Return [x, y] of the center of cell containing provided text 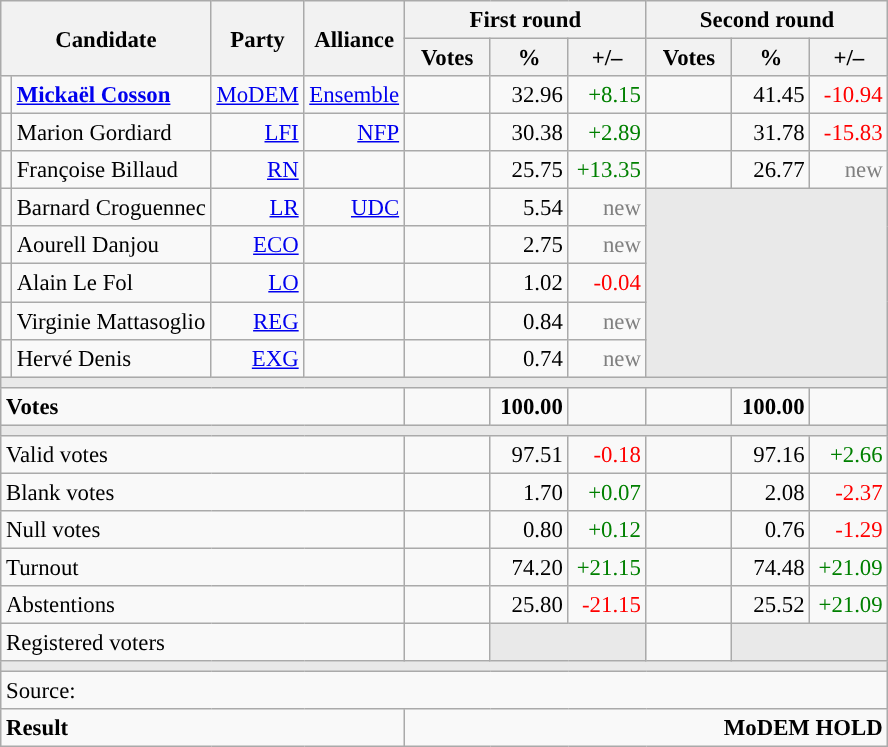
2.08 [771, 492]
NFP [354, 133]
Françoise Billaud [111, 170]
0.84 [529, 321]
+8.15 [607, 95]
Candidate [106, 38]
-15.83 [849, 133]
EXG [258, 358]
+0.07 [607, 492]
0.80 [529, 530]
Virginie Mattasoglio [111, 321]
74.20 [529, 567]
-2.37 [849, 492]
MoDEM HOLD [646, 728]
+2.66 [849, 455]
-0.18 [607, 455]
2.75 [529, 245]
25.52 [771, 605]
Valid votes [203, 455]
MoDEM [258, 95]
Source: [444, 691]
Registered voters [203, 643]
97.16 [771, 455]
30.38 [529, 133]
74.48 [771, 567]
+13.35 [607, 170]
32.96 [529, 95]
31.78 [771, 133]
25.75 [529, 170]
0.74 [529, 358]
26.77 [771, 170]
1.02 [529, 283]
Turnout [203, 567]
REG [258, 321]
Blank votes [203, 492]
LR [258, 208]
Party [258, 38]
-0.04 [607, 283]
97.51 [529, 455]
5.54 [529, 208]
Result [203, 728]
Hervé Denis [111, 358]
Marion Gordiard [111, 133]
-10.94 [849, 95]
Second round [767, 20]
Aourell Danjou [111, 245]
41.45 [771, 95]
Null votes [203, 530]
First round [525, 20]
Mickaël Cosson [111, 95]
LFI [258, 133]
Alain Le Fol [111, 283]
1.70 [529, 492]
+0.12 [607, 530]
Barnard Croguennec [111, 208]
-1.29 [849, 530]
0.76 [771, 530]
UDC [354, 208]
+21.15 [607, 567]
RN [258, 170]
Abstentions [203, 605]
25.80 [529, 605]
+2.89 [607, 133]
LO [258, 283]
Alliance [354, 38]
Ensemble [354, 95]
ECO [258, 245]
-21.15 [607, 605]
